Search for the cell housing the specified text and yield its (X, Y) center coordinate. 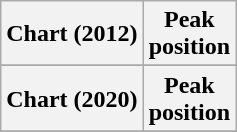
Chart (2012) (72, 34)
Chart (2020) (72, 98)
